Locate the cell with the specified text and output its [X, Y] center coordinate. 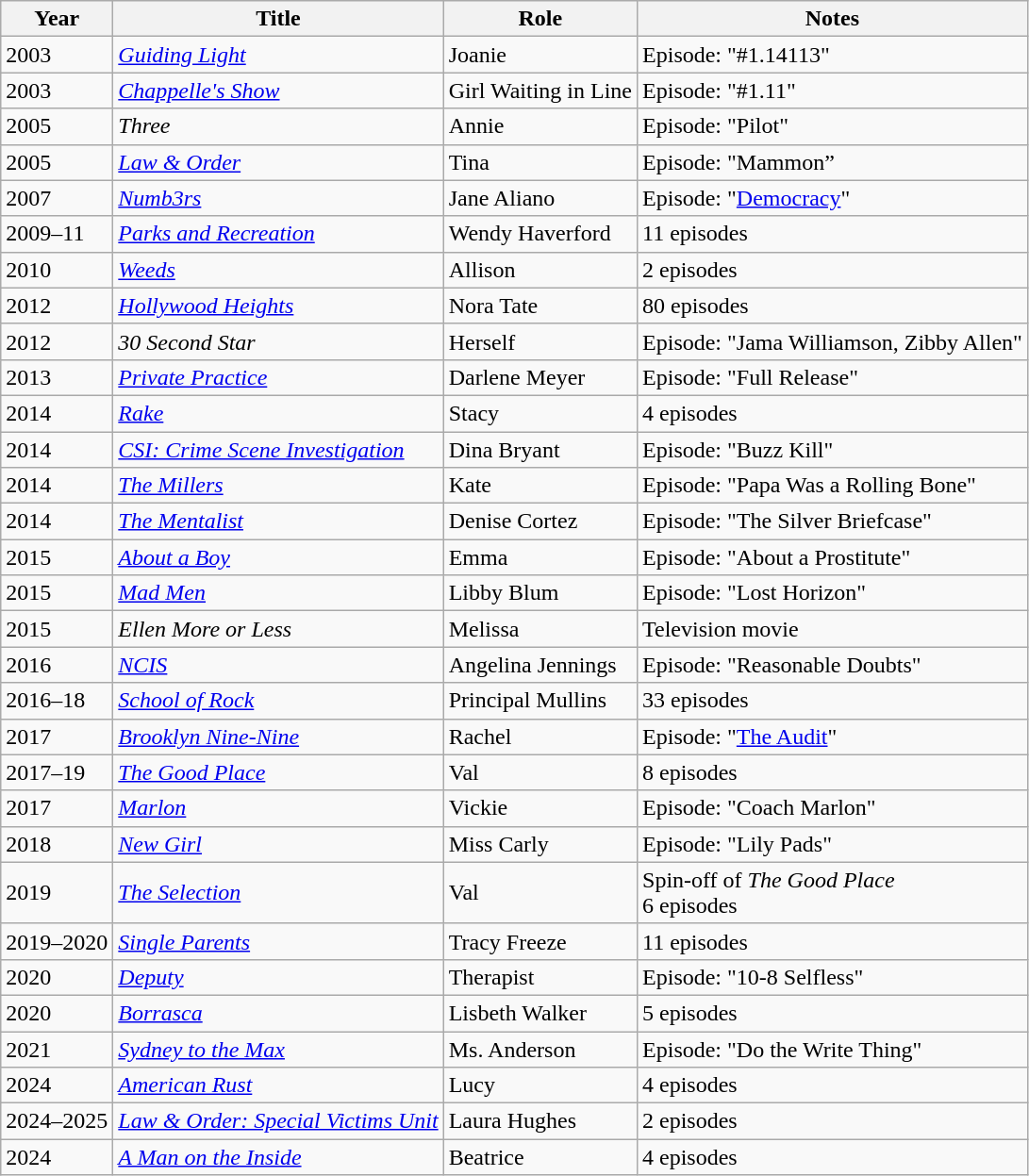
Kate [539, 486]
2009–11 [57, 234]
2021 [57, 1050]
Episode: "Democracy" [833, 198]
Episode: "About a Prostitute" [833, 557]
2018 [57, 844]
Title [278, 19]
Girl Waiting in Line [539, 91]
About a Boy [278, 557]
Episode: "The Audit" [833, 737]
33 episodes [833, 701]
American Rust [278, 1085]
2016–18 [57, 701]
Principal Mullins [539, 701]
Episode: "Mammon” [833, 162]
Episode: "Do the Write Thing" [833, 1050]
Law & Order: Special Victims Unit [278, 1121]
Dina Bryant [539, 450]
The Good Place [278, 772]
2007 [57, 198]
Laura Hughes [539, 1121]
Episode: "#1.14113" [833, 55]
Episode: "Full Release" [833, 377]
80 episodes [833, 306]
Episode: "Buzz Kill" [833, 450]
2010 [57, 270]
Rachel [539, 737]
School of Rock [278, 701]
Episode: "Papa Was a Rolling Bone" [833, 486]
Episode: "Lost Horizon" [833, 593]
Vickie [539, 808]
Sydney to the Max [278, 1050]
Darlene Meyer [539, 377]
Year [57, 19]
Marlon [278, 808]
Episode: "Pilot" [833, 126]
Allison [539, 270]
Law & Order [278, 162]
A Man on the Inside [278, 1157]
2024–2025 [57, 1121]
The Millers [278, 486]
Tracy Freeze [539, 941]
Herself [539, 341]
Role [539, 19]
New Girl [278, 844]
Therapist [539, 977]
Episode: "The Silver Briefcase" [833, 522]
Brooklyn Nine-Nine [278, 737]
CSI: Crime Scene Investigation [278, 450]
Episode: "Reasonable Doubts" [833, 665]
Guiding Light [278, 55]
Melissa [539, 629]
Miss Carly [539, 844]
Episode: "Jama Williamson, Zibby Allen" [833, 341]
Angelina Jennings [539, 665]
Episode: "10-8 Selfless" [833, 977]
Borrasca [278, 1013]
2013 [57, 377]
30 Second Star [278, 341]
Episode: "#1.11" [833, 91]
Denise Cortez [539, 522]
Television movie [833, 629]
The Selection [278, 892]
8 episodes [833, 772]
Weeds [278, 270]
Parks and Recreation [278, 234]
Annie [539, 126]
Wendy Haverford [539, 234]
Hollywood Heights [278, 306]
2017–19 [57, 772]
Nora Tate [539, 306]
Ellen More or Less [278, 629]
Single Parents [278, 941]
2016 [57, 665]
Beatrice [539, 1157]
Mad Men [278, 593]
Joanie [539, 55]
Libby Blum [539, 593]
Tina [539, 162]
Numb3rs [278, 198]
Private Practice [278, 377]
Lisbeth Walker [539, 1013]
Rake [278, 413]
Deputy [278, 977]
Lucy [539, 1085]
2019–2020 [57, 941]
Episode: "Coach Marlon" [833, 808]
The Mentalist [278, 522]
2019 [57, 892]
NCIS [278, 665]
Jane Aliano [539, 198]
Spin-off of The Good Place6 episodes [833, 892]
Emma [539, 557]
Notes [833, 19]
Episode: "Lily Pads" [833, 844]
Chappelle's Show [278, 91]
Ms. Anderson [539, 1050]
5 episodes [833, 1013]
Stacy [539, 413]
Three [278, 126]
